Identify which cell holds the provided text, then report its (X, Y) central coordinate. 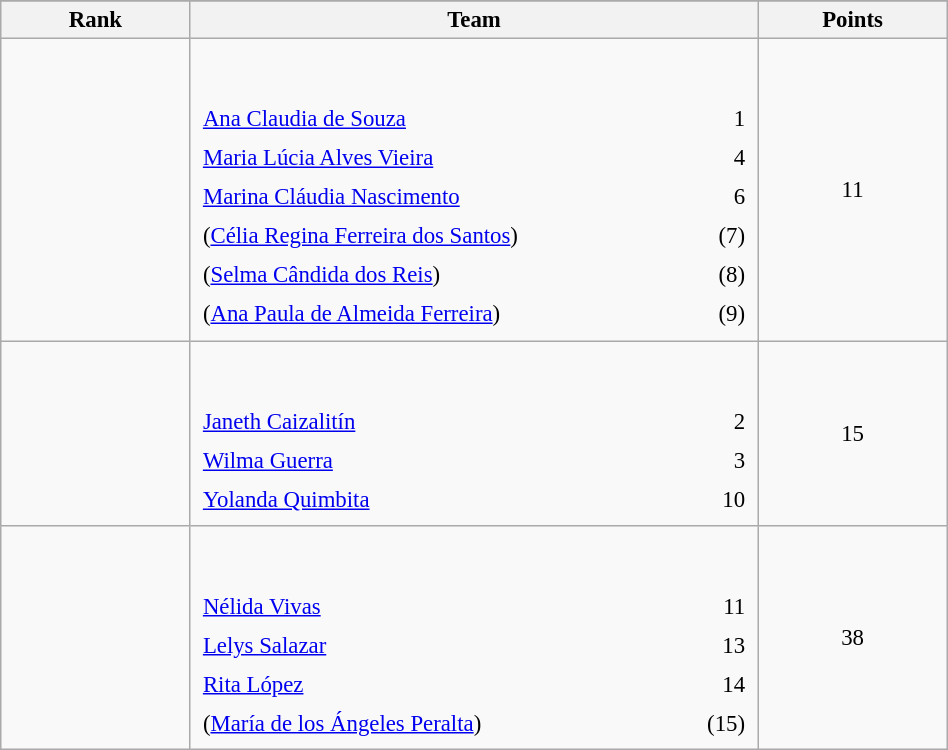
(Selma Cândida dos Reis) (445, 275)
6 (722, 197)
Maria Lúcia Alves Vieira (445, 158)
(8) (722, 275)
Janeth Caizalitín (430, 421)
Lelys Salazar (434, 645)
Wilma Guerra (430, 460)
4 (722, 158)
(15) (710, 723)
(7) (722, 236)
Ana Claudia de Souza (445, 119)
2 (707, 421)
Nélida Vivas 11 Lelys Salazar 13 Rita López 14 (María de los Ángeles Peralta) (15) (474, 638)
Nélida Vivas (434, 606)
14 (710, 684)
38 (852, 638)
1 (722, 119)
13 (710, 645)
10 (707, 499)
(Célia Regina Ferreira dos Santos) (445, 236)
Rank (96, 20)
Team (474, 20)
(9) (722, 314)
Points (852, 20)
(María de los Ángeles Peralta) (434, 723)
15 (852, 434)
(Ana Paula de Almeida Ferreira) (445, 314)
Rita López (434, 684)
Marina Cláudia Nascimento (445, 197)
3 (707, 460)
Janeth Caizalitín 2 Wilma Guerra 3 Yolanda Quimbita 10 (474, 434)
Yolanda Quimbita (430, 499)
